Pinpoint the cell where the given text exists, returning its [x, y] midpoint coordinate. 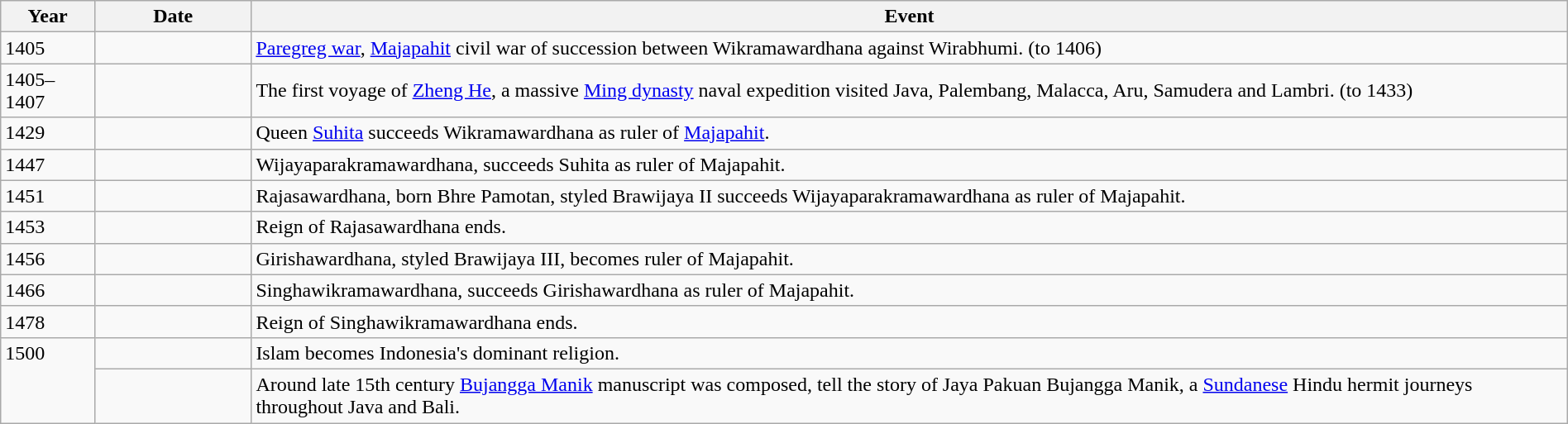
Reign of Singhawikramawardhana ends. [910, 322]
Singhawikramawardhana, succeeds Girishawardhana as ruler of Majapahit. [910, 290]
Date [172, 17]
1447 [48, 164]
The first voyage of Zheng He, a massive Ming dynasty naval expedition visited Java, Palembang, Malacca, Aru, Samudera and Lambri. (to 1433) [910, 91]
1451 [48, 196]
1500 [48, 380]
Wijayaparakramawardhana, succeeds Suhita as ruler of Majapahit. [910, 164]
Rajasawardhana, born Bhre Pamotan, styled Brawijaya II succeeds Wijayaparakramawardhana as ruler of Majapahit. [910, 196]
1456 [48, 259]
1478 [48, 322]
Islam becomes Indonesia's dominant religion. [910, 353]
Reign of Rajasawardhana ends. [910, 227]
Girishawardhana, styled Brawijaya III, becomes ruler of Majapahit. [910, 259]
1429 [48, 133]
1466 [48, 290]
Year [48, 17]
1405–1407 [48, 91]
Event [910, 17]
Paregreg war, Majapahit civil war of succession between Wikramawardhana against Wirabhumi. (to 1406) [910, 48]
Queen Suhita succeeds Wikramawardhana as ruler of Majapahit. [910, 133]
1405 [48, 48]
1453 [48, 227]
